Find where the given text appears and provide that cell's center as [X, Y] coordinate. 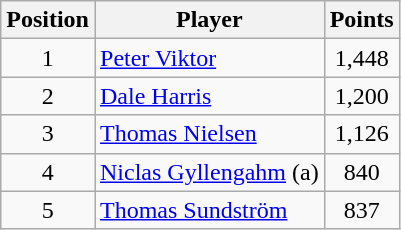
Dale Harris [209, 96]
Thomas Nielsen [209, 134]
Player [209, 20]
Niclas Gyllengahm (a) [209, 172]
5 [48, 210]
4 [48, 172]
Position [48, 20]
1,448 [362, 58]
1,126 [362, 134]
2 [48, 96]
Points [362, 20]
837 [362, 210]
3 [48, 134]
840 [362, 172]
1,200 [362, 96]
Peter Viktor [209, 58]
Thomas Sundström [209, 210]
1 [48, 58]
